From the cell containing the given text, extract its center point as [x, y] coordinate. 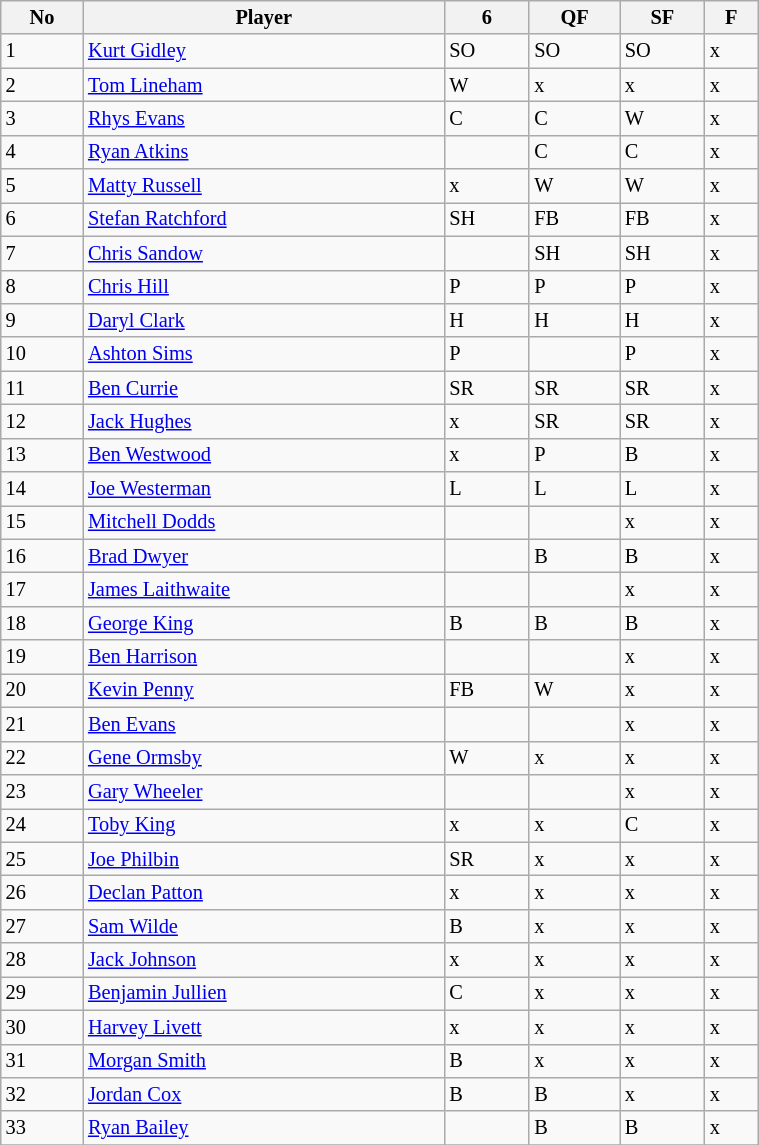
Ben Evans [264, 724]
31 [42, 1061]
24 [42, 825]
Jack Johnson [264, 960]
8 [42, 287]
Joe Westerman [264, 489]
Jack Hughes [264, 421]
Morgan Smith [264, 1061]
Joe Philbin [264, 859]
Ryan Bailey [264, 1128]
Kevin Penny [264, 690]
Chris Sandow [264, 253]
2 [42, 85]
Harvey Livett [264, 1027]
4 [42, 152]
28 [42, 960]
Gene Ormsby [264, 758]
23 [42, 791]
33 [42, 1128]
11 [42, 388]
13 [42, 455]
Mitchell Dodds [264, 522]
Chris Hill [264, 287]
Daryl Clark [264, 320]
20 [42, 690]
Matty Russell [264, 186]
Player [264, 17]
29 [42, 993]
Brad Dwyer [264, 556]
30 [42, 1027]
Sam Wilde [264, 926]
Jordan Cox [264, 1094]
26 [42, 892]
3 [42, 118]
18 [42, 623]
Ben Currie [264, 388]
22 [42, 758]
Declan Patton [264, 892]
15 [42, 522]
No [42, 17]
5 [42, 186]
SF [662, 17]
Gary Wheeler [264, 791]
Benjamin Jullien [264, 993]
9 [42, 320]
7 [42, 253]
Tom Lineham [264, 85]
14 [42, 489]
16 [42, 556]
1 [42, 51]
QF [574, 17]
Stefan Ratchford [264, 219]
Ryan Atkins [264, 152]
12 [42, 421]
James Laithwaite [264, 589]
Ben Harrison [264, 657]
32 [42, 1094]
George King [264, 623]
Kurt Gidley [264, 51]
27 [42, 926]
Ashton Sims [264, 354]
Rhys Evans [264, 118]
19 [42, 657]
10 [42, 354]
F [732, 17]
17 [42, 589]
25 [42, 859]
21 [42, 724]
Ben Westwood [264, 455]
Toby King [264, 825]
